For the text-containing cell, return its midpoint in [x, y] coordinate format. 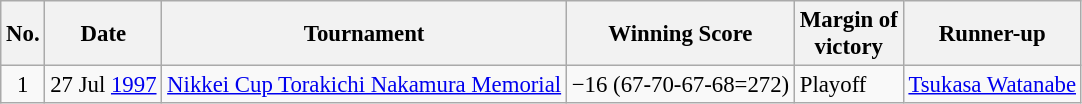
Playoff [848, 85]
−16 (67-70-67-68=272) [680, 85]
Tournament [364, 34]
No. [23, 34]
Margin ofvictory [848, 34]
Runner-up [992, 34]
1 [23, 85]
Date [104, 34]
Winning Score [680, 34]
Nikkei Cup Torakichi Nakamura Memorial [364, 85]
Tsukasa Watanabe [992, 85]
27 Jul 1997 [104, 85]
